Identify which cell holds the provided text, then report its [x, y] central coordinate. 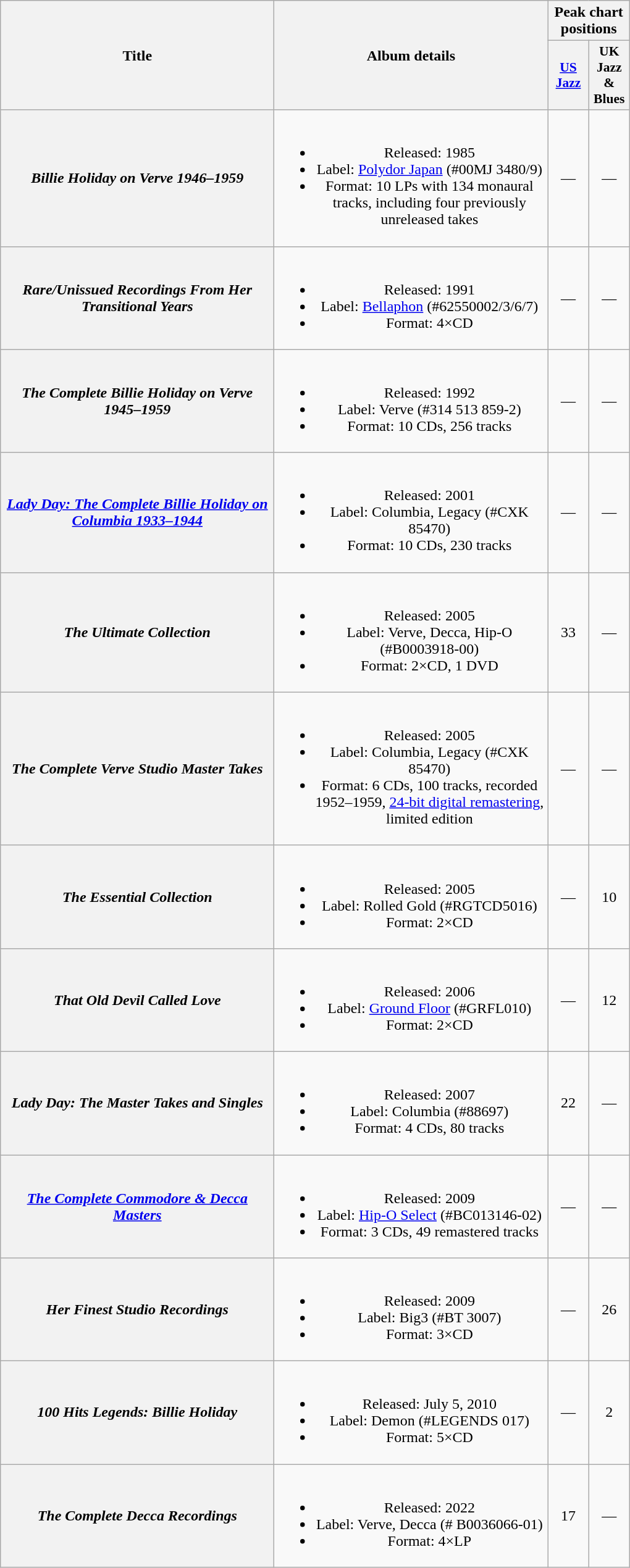
Rare/Unissued Recordings From Her Transitional Years [137, 298]
Released: 1992Label: Verve (#314 513 859-2)Format: 10 CDs, 256 tracks [411, 401]
26 [609, 1310]
17 [568, 1516]
Released: 2007Label: Columbia (#88697)Format: 4 CDs, 80 tracks [411, 1103]
Released: 2005Label: Columbia, Legacy (#CXK 85470)Format: 6 CDs, 100 tracks, recorded 1952–1959, 24-bit digital remastering, limited edition [411, 769]
12 [609, 1000]
Lady Day: The Master Takes and Singles [137, 1103]
33 [568, 632]
2 [609, 1412]
100 Hits Legends: Billie Holiday [137, 1412]
Album details [411, 56]
That Old Devil Called Love [137, 1000]
22 [568, 1103]
Her Finest Studio Recordings [137, 1310]
The Complete Decca Recordings [137, 1516]
Released: 2009Label: Big3 (#BT 3007)Format: 3×CD [411, 1310]
Released: 2009Label: Hip-O Select (#BC013146-02)Format: 3 CDs, 49 remastered tracks [411, 1206]
10 [609, 896]
The Complete Commodore & Decca Masters [137, 1206]
Released: 2006Label: Ground Floor (#GRFL010)Format: 2×CD [411, 1000]
Released: 2005Label: Rolled Gold (#RGTCD5016)Format: 2×CD [411, 896]
Released: 1985Label: Polydor Japan (#00MJ 3480/9)Format: 10 LPs with 134 monaural tracks, including four previously unreleased takes [411, 178]
Lady Day: The Complete Billie Holiday on Columbia 1933–1944 [137, 512]
The Complete Verve Studio Master Takes [137, 769]
Title [137, 56]
Billie Holiday on Verve 1946–1959 [137, 178]
USJazz [568, 75]
Peak chart positions [589, 21]
The Essential Collection [137, 896]
Released: July 5, 2010Label: Demon (#LEGENDS 017)Format: 5×CD [411, 1412]
Released: 2001Label: Columbia, Legacy (#CXK 85470)Format: 10 CDs, 230 tracks [411, 512]
Released: 2022Label: Verve, Decca (# B0036066-01)Format: 4×LP [411, 1516]
The Complete Billie Holiday on Verve 1945–1959 [137, 401]
The Ultimate Collection [137, 632]
UKJazz & Blues [609, 75]
Released: 1991Label: Bellaphon (#62550002/3/6/7)Format: 4×CD [411, 298]
Released: 2005Label: Verve, Decca, Hip-O (#B0003918-00)Format: 2×CD, 1 DVD [411, 632]
